Scan for the cell matching the given text and deliver its [x, y] coordinate at center. 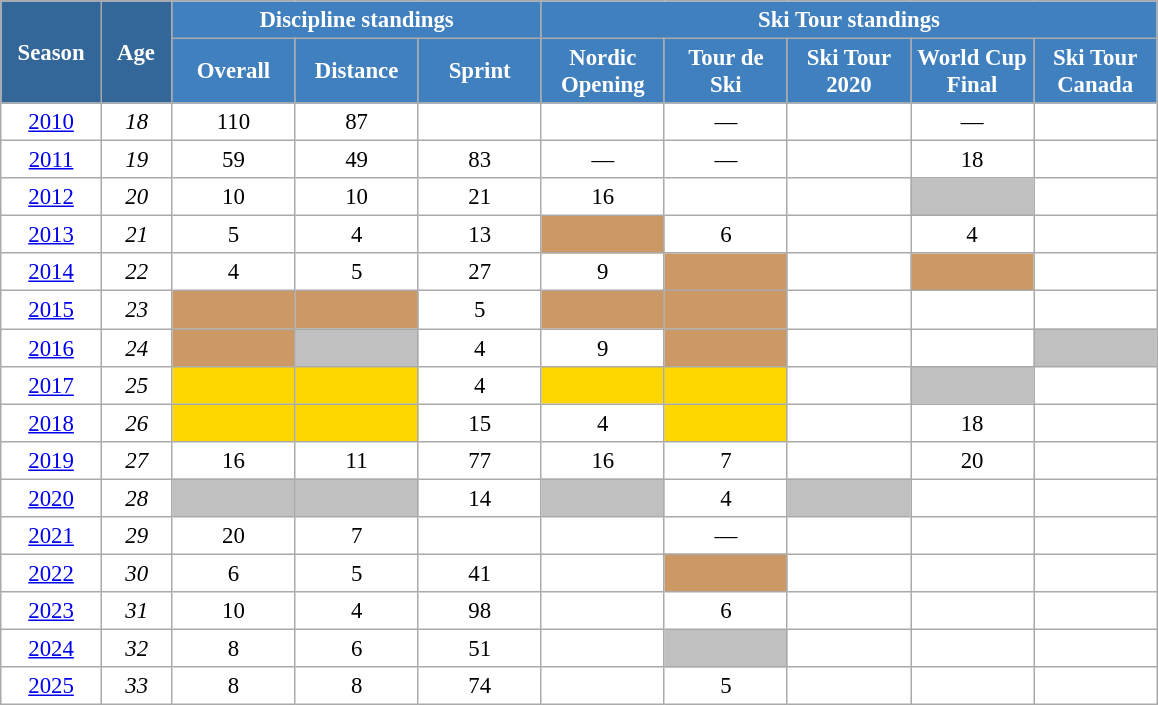
Overall [234, 72]
Season [52, 52]
22 [136, 273]
2019 [52, 460]
24 [136, 348]
Discipline standings [356, 20]
110 [234, 122]
25 [136, 385]
19 [136, 160]
2025 [52, 686]
NordicOpening [602, 72]
2016 [52, 348]
83 [480, 160]
2021 [52, 536]
2018 [52, 423]
87 [356, 122]
2024 [52, 648]
2014 [52, 273]
Distance [356, 72]
2020 [52, 498]
49 [356, 160]
15 [480, 423]
41 [480, 573]
98 [480, 611]
2010 [52, 122]
World CupFinal [972, 72]
30 [136, 573]
32 [136, 648]
29 [136, 536]
74 [480, 686]
2017 [52, 385]
51 [480, 648]
33 [136, 686]
Ski Tour standings [848, 20]
26 [136, 423]
2023 [52, 611]
2012 [52, 197]
59 [234, 160]
28 [136, 498]
14 [480, 498]
Age [136, 52]
23 [136, 310]
Ski TourCanada [1096, 72]
2013 [52, 235]
13 [480, 235]
11 [356, 460]
2015 [52, 310]
Sprint [480, 72]
77 [480, 460]
2011 [52, 160]
31 [136, 611]
Ski Tour2020 [848, 72]
Tour deSki [726, 72]
2022 [52, 573]
